Output the (x, y) coordinate of the center of the cell containing the given text.  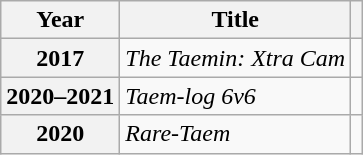
Title (236, 20)
2020 (60, 134)
Rare-Taem (236, 134)
2020–2021 (60, 96)
The Taemin: Xtra Cam (236, 58)
2017 (60, 58)
Year (60, 20)
Taem-log 6v6 (236, 96)
